Pinpoint the cell where the given text exists, returning its (X, Y) midpoint coordinate. 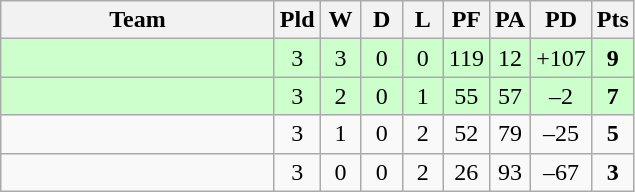
79 (510, 134)
PD (562, 20)
PA (510, 20)
W (340, 20)
55 (466, 96)
–67 (562, 172)
Team (138, 20)
7 (612, 96)
Pld (297, 20)
119 (466, 58)
D (382, 20)
L (422, 20)
57 (510, 96)
–25 (562, 134)
9 (612, 58)
52 (466, 134)
93 (510, 172)
12 (510, 58)
Pts (612, 20)
+107 (562, 58)
26 (466, 172)
–2 (562, 96)
PF (466, 20)
5 (612, 134)
